Return the [X, Y] coordinate for the center point of the cell that contains the specified text.  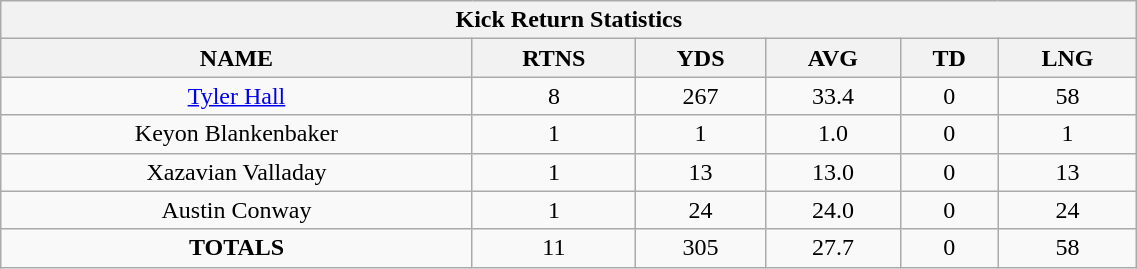
8 [554, 96]
24.0 [832, 210]
13.0 [832, 172]
Keyon Blankenbaker [236, 134]
YDS [701, 58]
33.4 [832, 96]
305 [701, 248]
11 [554, 248]
TOTALS [236, 248]
1.0 [832, 134]
RTNS [554, 58]
Xazavian Valladay [236, 172]
TD [949, 58]
NAME [236, 58]
Austin Conway [236, 210]
LNG [1068, 58]
Kick Return Statistics [569, 20]
Tyler Hall [236, 96]
AVG [832, 58]
267 [701, 96]
27.7 [832, 248]
